Output the [x, y] coordinate of the center of the cell containing the given text.  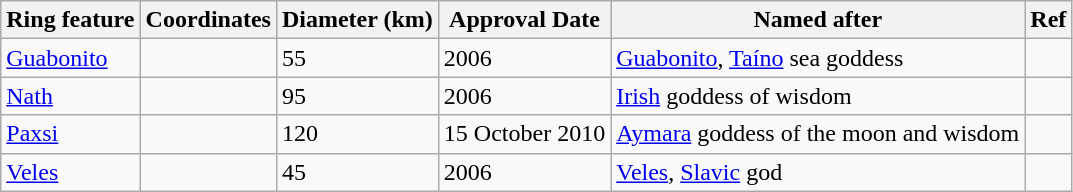
Coordinates [208, 20]
45 [357, 172]
Ring feature [70, 20]
15 October 2010 [524, 134]
Guabonito [70, 58]
120 [357, 134]
Aymara goddess of the moon and wisdom [818, 134]
Irish goddess of wisdom [818, 96]
Veles [70, 172]
Veles, Slavic god [818, 172]
95 [357, 96]
Nath [70, 96]
Ref [1048, 20]
Named after [818, 20]
Paxsi [70, 134]
55 [357, 58]
Approval Date [524, 20]
Guabonito, Taíno sea goddess [818, 58]
Diameter (km) [357, 20]
